Return the [X, Y] coordinate for the center point of the cell that contains the specified text.  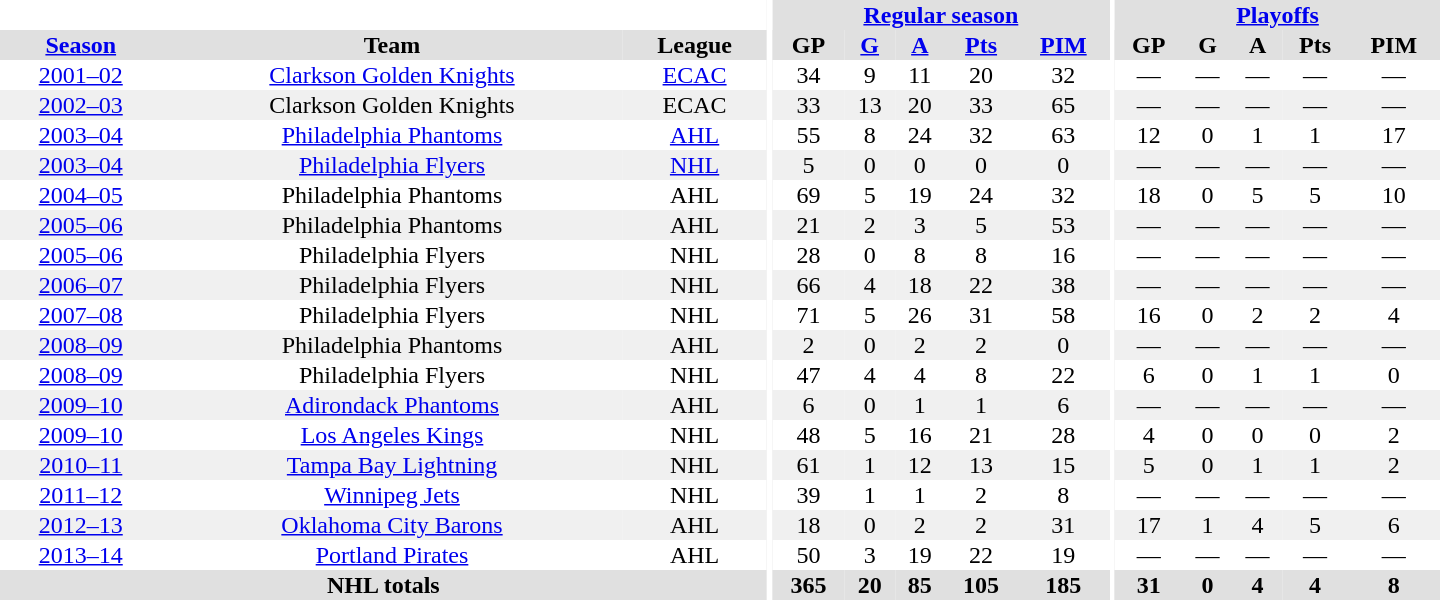
15 [1063, 465]
69 [808, 195]
2010–11 [81, 465]
66 [808, 285]
58 [1063, 315]
Tampa Bay Lightning [392, 465]
2002–03 [81, 105]
85 [920, 585]
Adirondack Phantoms [392, 405]
65 [1063, 105]
39 [808, 495]
71 [808, 315]
2006–07 [81, 285]
Los Angeles Kings [392, 435]
34 [808, 75]
Regular season [940, 15]
38 [1063, 285]
10 [1394, 195]
2001–02 [81, 75]
365 [808, 585]
9 [870, 75]
47 [808, 375]
48 [808, 435]
105 [981, 585]
Oklahoma City Barons [392, 525]
2007–08 [81, 315]
NHL totals [384, 585]
2012–13 [81, 525]
Team [392, 45]
50 [808, 555]
185 [1063, 585]
2011–12 [81, 495]
2004–05 [81, 195]
League [694, 45]
61 [808, 465]
2013–14 [81, 555]
Winnipeg Jets [392, 495]
Portland Pirates [392, 555]
Playoffs [1278, 15]
11 [920, 75]
55 [808, 135]
26 [920, 315]
Season [81, 45]
53 [1063, 225]
63 [1063, 135]
